Identify which cell holds the provided text, then report its [x, y] central coordinate. 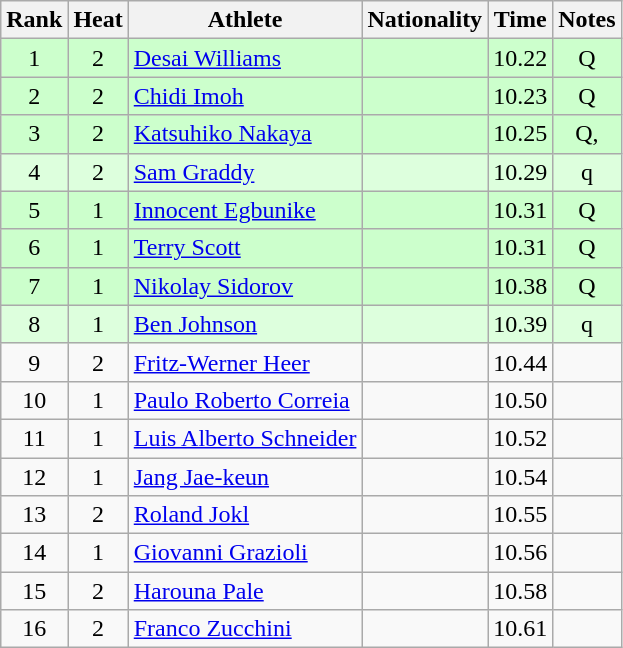
Katsuhiko Nakaya [245, 134]
Giovanni Grazioli [245, 553]
Sam Graddy [245, 172]
10.44 [520, 362]
11 [34, 438]
Paulo Roberto Correia [245, 400]
10.52 [520, 438]
Notes [587, 20]
Innocent Egbunike [245, 210]
10.58 [520, 591]
10.54 [520, 477]
15 [34, 591]
Nationality [425, 20]
Nikolay Sidorov [245, 286]
Athlete [245, 20]
5 [34, 210]
10.25 [520, 134]
Roland Jokl [245, 515]
7 [34, 286]
10.22 [520, 58]
9 [34, 362]
10.29 [520, 172]
Fritz-Werner Heer [245, 362]
10 [34, 400]
Ben Johnson [245, 324]
4 [34, 172]
16 [34, 629]
10.23 [520, 96]
12 [34, 477]
Rank [34, 20]
10.50 [520, 400]
Franco Zucchini [245, 629]
Chidi Imoh [245, 96]
Heat [98, 20]
Jang Jae-keun [245, 477]
Luis Alberto Schneider [245, 438]
10.56 [520, 553]
Q, [587, 134]
Desai Williams [245, 58]
14 [34, 553]
13 [34, 515]
10.61 [520, 629]
10.55 [520, 515]
3 [34, 134]
10.39 [520, 324]
Harouna Pale [245, 591]
Time [520, 20]
10.38 [520, 286]
6 [34, 248]
8 [34, 324]
Terry Scott [245, 248]
